Search for the cell housing the specified text and yield its (x, y) center coordinate. 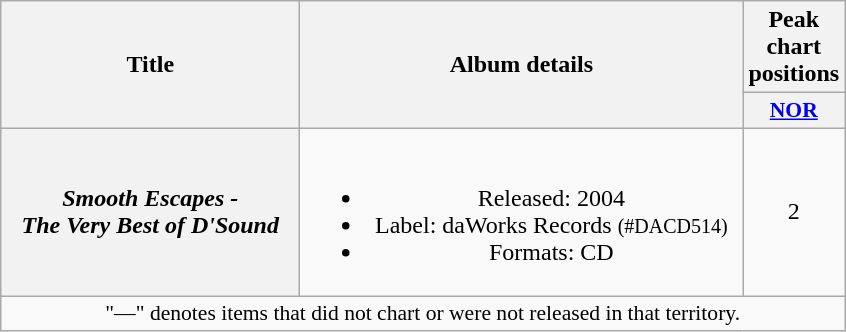
"—" denotes items that did not chart or were not released in that territory. (423, 314)
Released: 2004Label: daWorks Records (#DACD514)Formats: CD (522, 212)
2 (794, 212)
Album details (522, 65)
Peak chart positions (794, 47)
Title (150, 65)
NOR (794, 111)
Smooth Escapes -The Very Best of D'Sound (150, 212)
